Find where the given text appears and provide that cell's center as (x, y) coordinate. 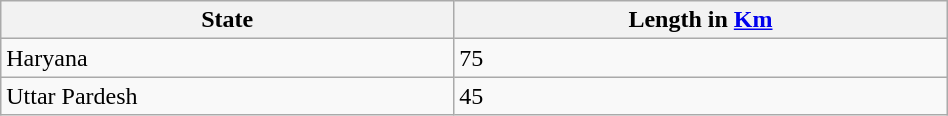
Uttar Pardesh (228, 96)
75 (701, 58)
45 (701, 96)
State (228, 20)
Haryana (228, 58)
Length in Km (701, 20)
